Extract the (x, y) coordinate from the center of the cell holding the provided text.  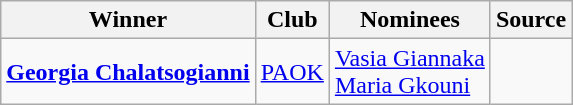
PAOK (292, 72)
Vasia GiannakaMaria Gkouni (410, 72)
Club (292, 20)
Winner (128, 20)
Georgia Chalatsogianni (128, 72)
Nominees (410, 20)
Source (530, 20)
